Identify which cell holds the provided text, then report its (X, Y) central coordinate. 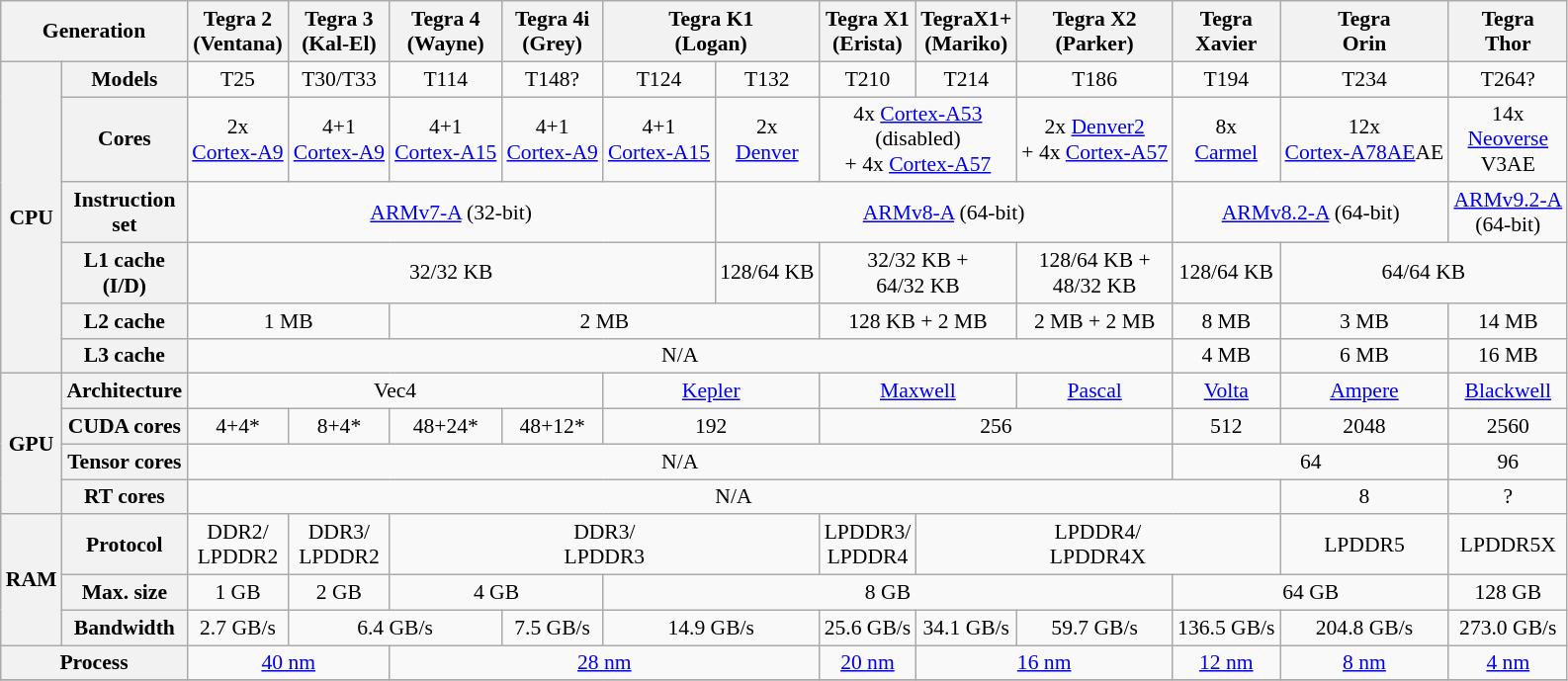
T234 (1364, 79)
RT cores (125, 497)
48+12* (552, 427)
Tegra 3 (Kal-El) (339, 32)
Tegra Thor (1508, 32)
14x NeoverseV3AE (1508, 140)
GPU (32, 444)
2 MB + 2 MB (1094, 321)
Tegra 2(Ventana) (237, 32)
8 (1364, 497)
Pascal (1094, 391)
8 GB (888, 593)
1 GB (237, 593)
Instruction set (125, 213)
T148? (552, 79)
12x Cortex-A78AEAE (1364, 140)
96 (1508, 462)
Generation (95, 32)
7.5 GB/s (552, 628)
2560 (1508, 427)
T194 (1226, 79)
L1 cache (I/D) (125, 273)
48+24* (445, 427)
Tegra K1 (Logan) (712, 32)
16 nm (1044, 663)
LPDDR5 (1364, 546)
192 (712, 427)
12 nm (1226, 663)
25.6 GB/s (868, 628)
ARMv8.2-A (64-bit) (1311, 213)
8 nm (1364, 663)
40 nm (289, 663)
Protocol (125, 546)
DDR2/LPDDR2 (237, 546)
T124 (658, 79)
8+4* (339, 427)
136.5 GB/s (1226, 628)
4 MB (1226, 356)
Architecture (125, 391)
28 nm (604, 663)
CUDA cores (125, 427)
4x Cortex-A53 (disabled) + 4x Cortex-A57 (918, 140)
16 MB (1508, 356)
L2 cache (125, 321)
LPDDR4/LPDDR4X (1097, 546)
128 KB + 2 MB (918, 321)
Maxwell (918, 391)
14 MB (1508, 321)
T264? (1508, 79)
ARMv8-A (64-bit) (943, 213)
T132 (767, 79)
Tensor cores (125, 462)
Tegra Xavier (1226, 32)
2.7 GB/s (237, 628)
Tegra Orin (1364, 32)
273.0 GB/s (1508, 628)
L3 cache (125, 356)
64/64 KB (1424, 273)
Max. size (125, 593)
32/32 KB + 64/32 KB (918, 273)
ARMv9.2-A (64-bit) (1508, 213)
RAM (32, 580)
20 nm (868, 663)
128 GB (1508, 593)
Models (125, 79)
T114 (445, 79)
Vec4 (395, 391)
34.1 GB/s (966, 628)
T210 (868, 79)
64 GB (1311, 593)
T214 (966, 79)
LPDDR5X (1508, 546)
2 GB (339, 593)
2x Denver2 + 4x Cortex-A57 (1094, 140)
Ampere (1364, 391)
64 (1311, 462)
6 MB (1364, 356)
2x Denver (767, 140)
4 nm (1508, 663)
4 GB (496, 593)
Tegra 4 (Wayne) (445, 32)
Bandwidth (125, 628)
8x Carmel (1226, 140)
T186 (1094, 79)
6.4 GB/s (395, 628)
? (1508, 497)
1 MB (289, 321)
T30/T33 (339, 79)
Tegra X1 (Erista) (868, 32)
3 MB (1364, 321)
2 MB (604, 321)
Tegra X2 (Parker) (1094, 32)
Process (95, 663)
DDR3/LPDDR2 (339, 546)
LPDDR3/LPDDR4 (868, 546)
DDR3/LPDDR3 (604, 546)
Tegra 4i (Grey) (552, 32)
Volta (1226, 391)
4+4* (237, 427)
204.8 GB/s (1364, 628)
14.9 GB/s (712, 628)
8 MB (1226, 321)
Kepler (712, 391)
512 (1226, 427)
2x Cortex-A9 (237, 140)
2048 (1364, 427)
Cores (125, 140)
CPU (32, 217)
TegraX1+ (Mariko) (966, 32)
ARMv7-A (32-bit) (451, 213)
59.7 GB/s (1094, 628)
Blackwell (1508, 391)
32/32 KB (451, 273)
128/64 KB + 48/32 KB (1094, 273)
256 (997, 427)
T25 (237, 79)
